Locate the cell with the specified text and output its (x, y) center coordinate. 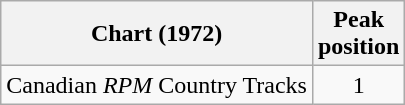
Chart (1972) (157, 34)
Canadian RPM Country Tracks (157, 85)
1 (358, 85)
Peakposition (358, 34)
